From the cell containing the given text, extract its center point as [x, y] coordinate. 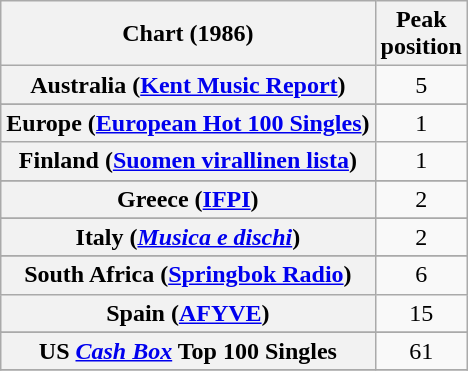
6 [421, 275]
Italy (Musica e dischi) [188, 237]
Spain (AFYVE) [188, 313]
Chart (1986) [188, 34]
Australia (Kent Music Report) [188, 85]
US Cash Box Top 100 Singles [188, 351]
5 [421, 85]
Greece (IFPI) [188, 199]
Europe (European Hot 100 Singles) [188, 123]
South Africa (Springbok Radio) [188, 275]
Finland (Suomen virallinen lista) [188, 161]
15 [421, 313]
Peakposition [421, 34]
61 [421, 351]
